Pinpoint the cell where the given text exists, returning its (X, Y) midpoint coordinate. 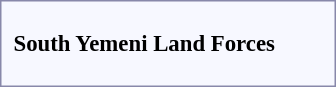
South Yemeni Land Forces (144, 44)
